Identify which cell holds the provided text, then report its [X, Y] central coordinate. 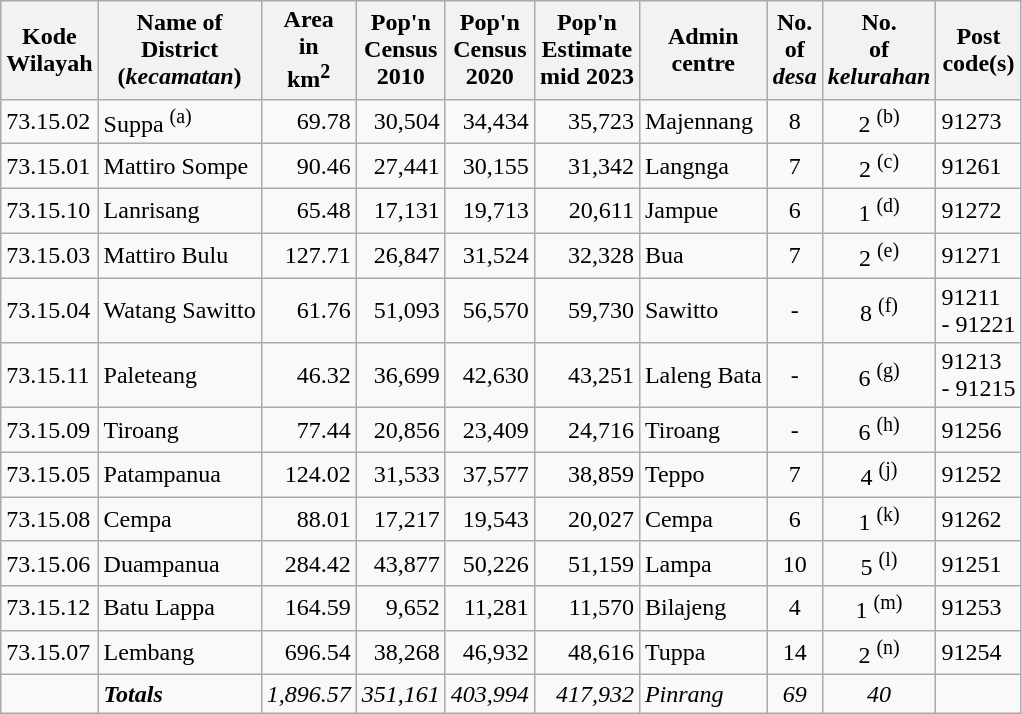
32,328 [586, 256]
Langnga [703, 166]
4 (j) [879, 474]
59,730 [586, 310]
43,877 [400, 564]
Suppa (a) [180, 122]
31,342 [586, 166]
91273 [978, 122]
Lembang [180, 652]
73.15.04 [50, 310]
73.15.03 [50, 256]
50,226 [490, 564]
10 [794, 564]
Jampue [703, 210]
Mattiro Sompe [180, 166]
17,131 [400, 210]
Teppo [703, 474]
90.46 [308, 166]
Pop'nCensus2010 [400, 50]
91252 [978, 474]
Bilajeng [703, 608]
73.15.01 [50, 166]
9,652 [400, 608]
20,027 [586, 520]
37,577 [490, 474]
77.44 [308, 430]
73.15.10 [50, 210]
164.59 [308, 608]
73.15.07 [50, 652]
19,713 [490, 210]
8 [794, 122]
2 (n) [879, 652]
Pop'nCensus2020 [490, 50]
403,994 [490, 694]
Admincentre [703, 50]
73.15.11 [50, 376]
73.15.05 [50, 474]
51,159 [586, 564]
284.42 [308, 564]
Tuppa [703, 652]
Majennang [703, 122]
696.54 [308, 652]
36,699 [400, 376]
91211- 91221 [978, 310]
31,533 [400, 474]
56,570 [490, 310]
27,441 [400, 166]
69.78 [308, 122]
Mattiro Bulu [180, 256]
Postcode(s) [978, 50]
Pinrang [703, 694]
35,723 [586, 122]
65.48 [308, 210]
34,434 [490, 122]
31,524 [490, 256]
91262 [978, 520]
Watang Sawitto [180, 310]
8 (f) [879, 310]
1 (m) [879, 608]
5 (l) [879, 564]
19,543 [490, 520]
1 (k) [879, 520]
Laleng Bata [703, 376]
Kode Wilayah [50, 50]
91261 [978, 166]
No.ofkelurahan [879, 50]
38,268 [400, 652]
46,932 [490, 652]
91256 [978, 430]
Totals [180, 694]
20,856 [400, 430]
2 (c) [879, 166]
Area in km2 [308, 50]
91271 [978, 256]
4 [794, 608]
6 (g) [879, 376]
351,161 [400, 694]
46.32 [308, 376]
Lanrisang [180, 210]
69 [794, 694]
73.15.06 [50, 564]
417,932 [586, 694]
Sawitto [703, 310]
127.71 [308, 256]
Name ofDistrict(kecamatan) [180, 50]
91253 [978, 608]
6 (h) [879, 430]
42,630 [490, 376]
73.15.08 [50, 520]
1 (d) [879, 210]
40 [879, 694]
91254 [978, 652]
91251 [978, 564]
38,859 [586, 474]
73.15.12 [50, 608]
20,611 [586, 210]
61.76 [308, 310]
91213- 91215 [978, 376]
14 [794, 652]
91272 [978, 210]
88.01 [308, 520]
Duampanua [180, 564]
1,896.57 [308, 694]
Lampa [703, 564]
Patampanua [180, 474]
30,155 [490, 166]
26,847 [400, 256]
Paleteang [180, 376]
No.ofdesa [794, 50]
17,217 [400, 520]
2 (b) [879, 122]
48,616 [586, 652]
73.15.09 [50, 430]
23,409 [490, 430]
24,716 [586, 430]
Bua [703, 256]
2 (e) [879, 256]
11,281 [490, 608]
Pop'nEstimatemid 2023 [586, 50]
30,504 [400, 122]
73.15.02 [50, 122]
124.02 [308, 474]
11,570 [586, 608]
43,251 [586, 376]
51,093 [400, 310]
Batu Lappa [180, 608]
